Locate the cell with the specified text and output its [x, y] center coordinate. 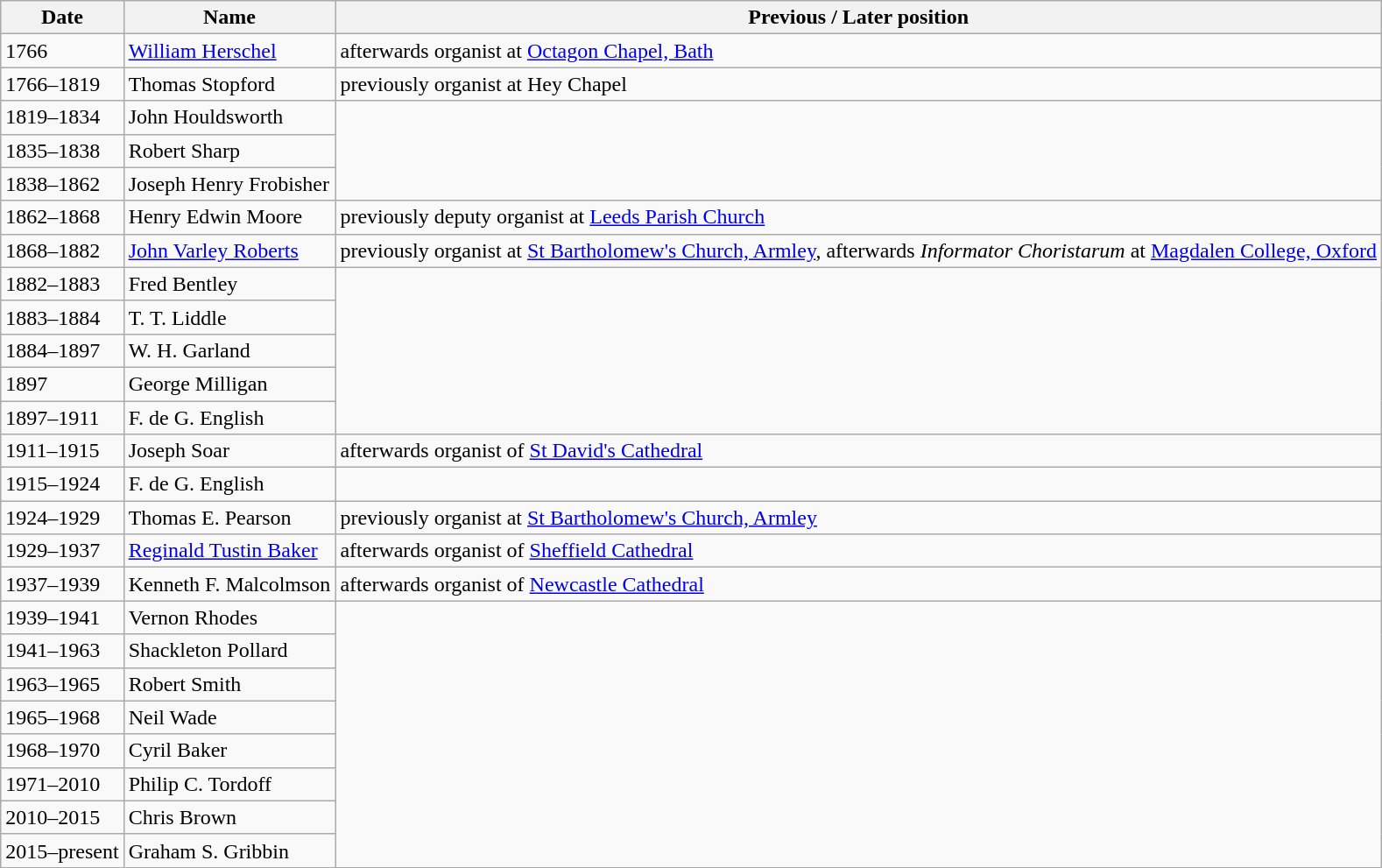
1766–1819 [62, 84]
Henry Edwin Moore [229, 217]
previously deputy organist at Leeds Parish Church [858, 217]
Previous / Later position [858, 18]
Joseph Henry Frobisher [229, 184]
Fred Bentley [229, 284]
1882–1883 [62, 284]
Reginald Tustin Baker [229, 551]
1883–1884 [62, 317]
Kenneth F. Malcolmson [229, 584]
Date [62, 18]
1897–1911 [62, 418]
afterwards organist of St David's Cathedral [858, 451]
Philip C. Tordoff [229, 784]
Joseph Soar [229, 451]
William Herschel [229, 51]
1915–1924 [62, 484]
1963–1965 [62, 684]
1971–2010 [62, 784]
George Milligan [229, 384]
afterwards organist of Sheffield Cathedral [858, 551]
Vernon Rhodes [229, 617]
John Houldsworth [229, 117]
John Varley Roberts [229, 251]
1924–1929 [62, 518]
1766 [62, 51]
1937–1939 [62, 584]
previously organist at Hey Chapel [858, 84]
1965–1968 [62, 717]
Thomas Stopford [229, 84]
Name [229, 18]
previously organist at St Bartholomew's Church, Armley, afterwards Informator Choristarum at Magdalen College, Oxford [858, 251]
afterwards organist of Newcastle Cathedral [858, 584]
1835–1838 [62, 151]
1941–1963 [62, 651]
Graham S. Gribbin [229, 850]
1939–1941 [62, 617]
W. H. Garland [229, 350]
Cyril Baker [229, 751]
1911–1915 [62, 451]
T. T. Liddle [229, 317]
1968–1970 [62, 751]
1897 [62, 384]
afterwards organist at Octagon Chapel, Bath [858, 51]
1884–1897 [62, 350]
1868–1882 [62, 251]
previously organist at St Bartholomew's Church, Armley [858, 518]
1929–1937 [62, 551]
Robert Sharp [229, 151]
Chris Brown [229, 817]
1862–1868 [62, 217]
2015–present [62, 850]
1838–1862 [62, 184]
2010–2015 [62, 817]
Shackleton Pollard [229, 651]
Thomas E. Pearson [229, 518]
1819–1834 [62, 117]
Neil Wade [229, 717]
Robert Smith [229, 684]
